Identify which cell holds the provided text, then report its (X, Y) central coordinate. 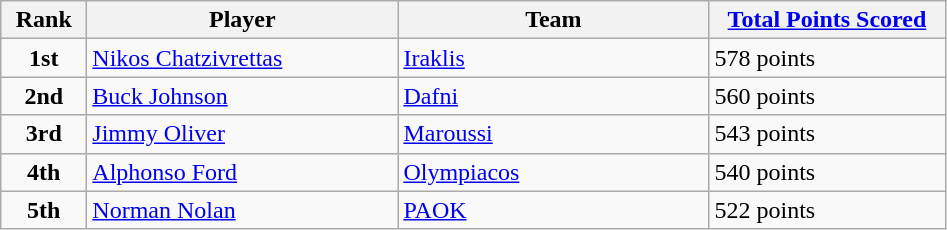
560 points (827, 96)
1st (44, 58)
Nikos Chatzivrettas (242, 58)
Alphonso Ford (242, 172)
578 points (827, 58)
Olympiacos (554, 172)
3rd (44, 134)
Dafni (554, 96)
PAOK (554, 210)
543 points (827, 134)
540 points (827, 172)
Jimmy Oliver (242, 134)
4th (44, 172)
Maroussi (554, 134)
Total Points Scored (827, 20)
Player (242, 20)
Rank (44, 20)
522 points (827, 210)
Iraklis (554, 58)
Team (554, 20)
2nd (44, 96)
Norman Nolan (242, 210)
5th (44, 210)
Buck Johnson (242, 96)
